Capture the cell that displays the provided text and extract its [X, Y] central coordinate. 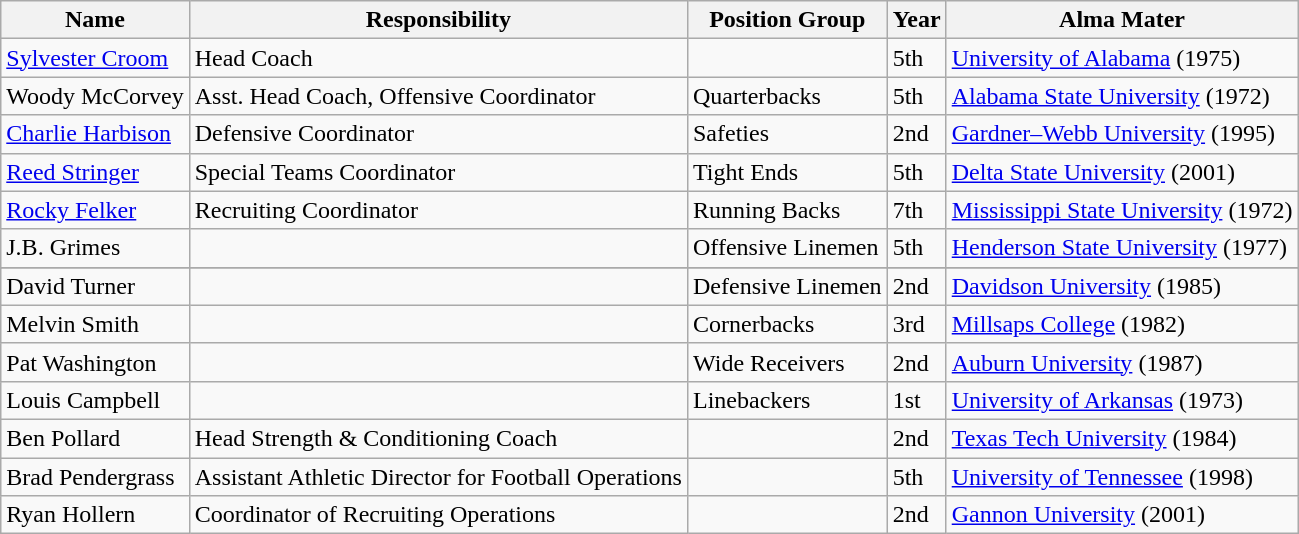
1st [916, 400]
Brad Pendergrass [95, 477]
Tight Ends [787, 172]
Pat Washington [95, 362]
Delta State University (2001) [1122, 172]
Melvin Smith [95, 324]
Asst. Head Coach, Offensive Coordinator [438, 96]
Running Backs [787, 210]
Davidson University (1985) [1122, 286]
Reed Stringer [95, 172]
Recruiting Coordinator [438, 210]
Gardner–Webb University (1995) [1122, 134]
University of Tennessee (1998) [1122, 477]
Special Teams Coordinator [438, 172]
Alma Mater [1122, 20]
University of Arkansas (1973) [1122, 400]
3rd [916, 324]
Year [916, 20]
Woody McCorvey [95, 96]
Texas Tech University (1984) [1122, 438]
Henderson State University (1977) [1122, 248]
Millsaps College (1982) [1122, 324]
Safeties [787, 134]
Responsibility [438, 20]
Alabama State University (1972) [1122, 96]
Wide Receivers [787, 362]
Cornerbacks [787, 324]
Head Strength & Conditioning Coach [438, 438]
7th [916, 210]
University of Alabama (1975) [1122, 58]
Defensive Coordinator [438, 134]
Coordinator of Recruiting Operations [438, 515]
Position Group [787, 20]
Head Coach [438, 58]
Louis Campbell [95, 400]
Sylvester Croom [95, 58]
Rocky Felker [95, 210]
Auburn University (1987) [1122, 362]
Defensive Linemen [787, 286]
Quarterbacks [787, 96]
Ben Pollard [95, 438]
Ryan Hollern [95, 515]
Mississippi State University (1972) [1122, 210]
Offensive Linemen [787, 248]
David Turner [95, 286]
Charlie Harbison [95, 134]
Assistant Athletic Director for Football Operations [438, 477]
Gannon University (2001) [1122, 515]
Linebackers [787, 400]
J.B. Grimes [95, 248]
Name [95, 20]
